Scan for the cell matching the given text and deliver its (x, y) coordinate at center. 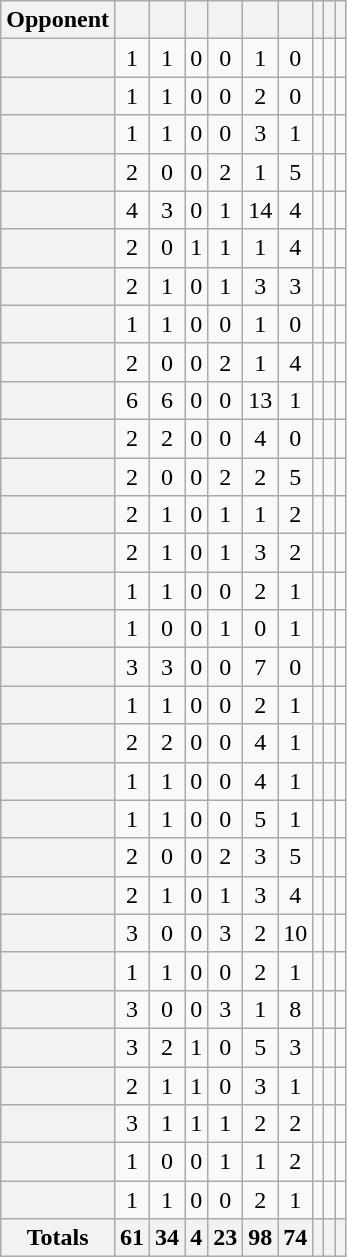
34 (168, 1238)
98 (260, 1238)
8 (296, 1009)
7 (260, 667)
23 (226, 1238)
Opponent (58, 20)
74 (296, 1238)
61 (132, 1238)
14 (260, 210)
13 (260, 400)
10 (296, 933)
Totals (58, 1238)
